Search for the cell housing the specified text and yield its [X, Y] center coordinate. 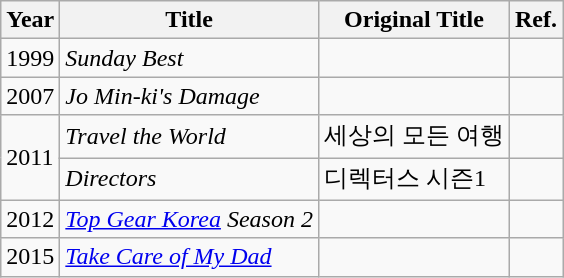
디렉터스 시즌1 [414, 180]
Take Care of My Dad [190, 257]
Jo Min-ki's Damage [190, 96]
Travel the World [190, 136]
Directors [190, 180]
2012 [30, 219]
세상의 모든 여행 [414, 136]
2007 [30, 96]
Top Gear Korea Season 2 [190, 219]
2015 [30, 257]
Sunday Best [190, 58]
1999 [30, 58]
Ref. [536, 20]
2011 [30, 158]
Year [30, 20]
Original Title [414, 20]
Title [190, 20]
